Search for the cell housing the specified text and yield its [x, y] center coordinate. 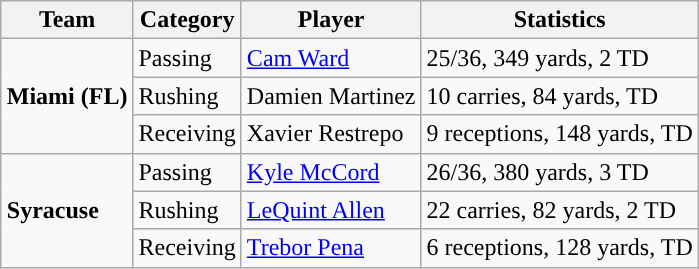
22 carries, 82 yards, 2 TD [560, 210]
Statistics [560, 20]
10 carries, 84 yards, TD [560, 96]
Damien Martinez [331, 96]
Syracuse [67, 210]
9 receptions, 148 yards, TD [560, 134]
Trebor Pena [331, 248]
LeQuint Allen [331, 210]
Xavier Restrepo [331, 134]
Team [67, 20]
Miami (FL) [67, 96]
Kyle McCord [331, 172]
Cam Ward [331, 58]
Player [331, 20]
25/36, 349 yards, 2 TD [560, 58]
26/36, 380 yards, 3 TD [560, 172]
6 receptions, 128 yards, TD [560, 248]
Category [187, 20]
